Provide the [X, Y] coordinate of the cell's center where the given text is located.  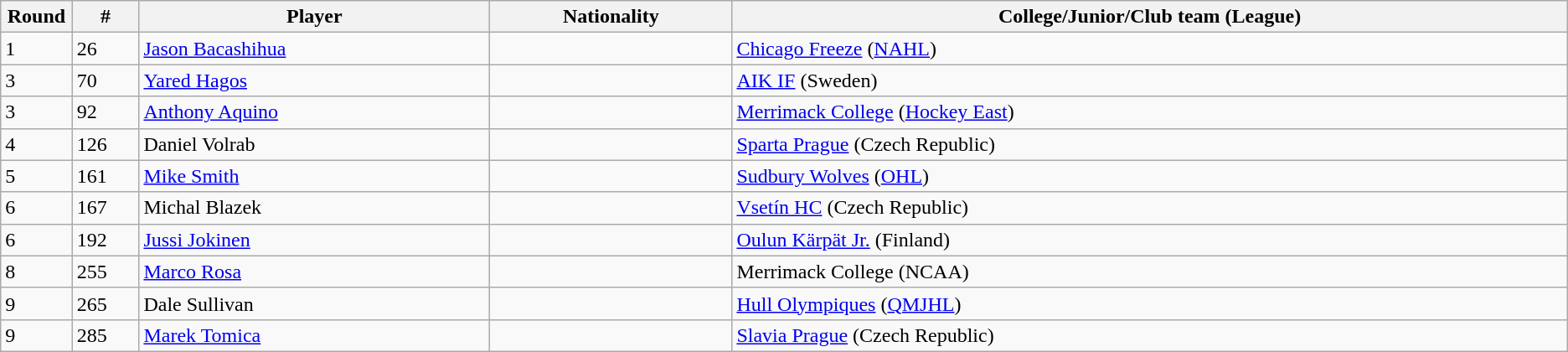
265 [106, 303]
AIK IF (Sweden) [1149, 80]
Merrimack College (NCAA) [1149, 272]
Yared Hagos [315, 80]
92 [106, 112]
# [106, 17]
Oulun Kärpät Jr. (Finland) [1149, 240]
Dale Sullivan [315, 303]
167 [106, 208]
255 [106, 272]
Round [37, 17]
Vsetín HC (Czech Republic) [1149, 208]
285 [106, 335]
4 [37, 144]
1 [37, 49]
126 [106, 144]
161 [106, 176]
Jussi Jokinen [315, 240]
Michal Blazek [315, 208]
Slavia Prague (Czech Republic) [1149, 335]
Merrimack College (Hockey East) [1149, 112]
Chicago Freeze (NAHL) [1149, 49]
5 [37, 176]
Jason Bacashihua [315, 49]
70 [106, 80]
Marco Rosa [315, 272]
192 [106, 240]
Marek Tomica [315, 335]
Sparta Prague (Czech Republic) [1149, 144]
Hull Olympiques (QMJHL) [1149, 303]
Nationality [611, 17]
Anthony Aquino [315, 112]
Daniel Volrab [315, 144]
Sudbury Wolves (OHL) [1149, 176]
8 [37, 272]
College/Junior/Club team (League) [1149, 17]
26 [106, 49]
Player [315, 17]
Mike Smith [315, 176]
